Return (x, y) of the center of cell containing provided text 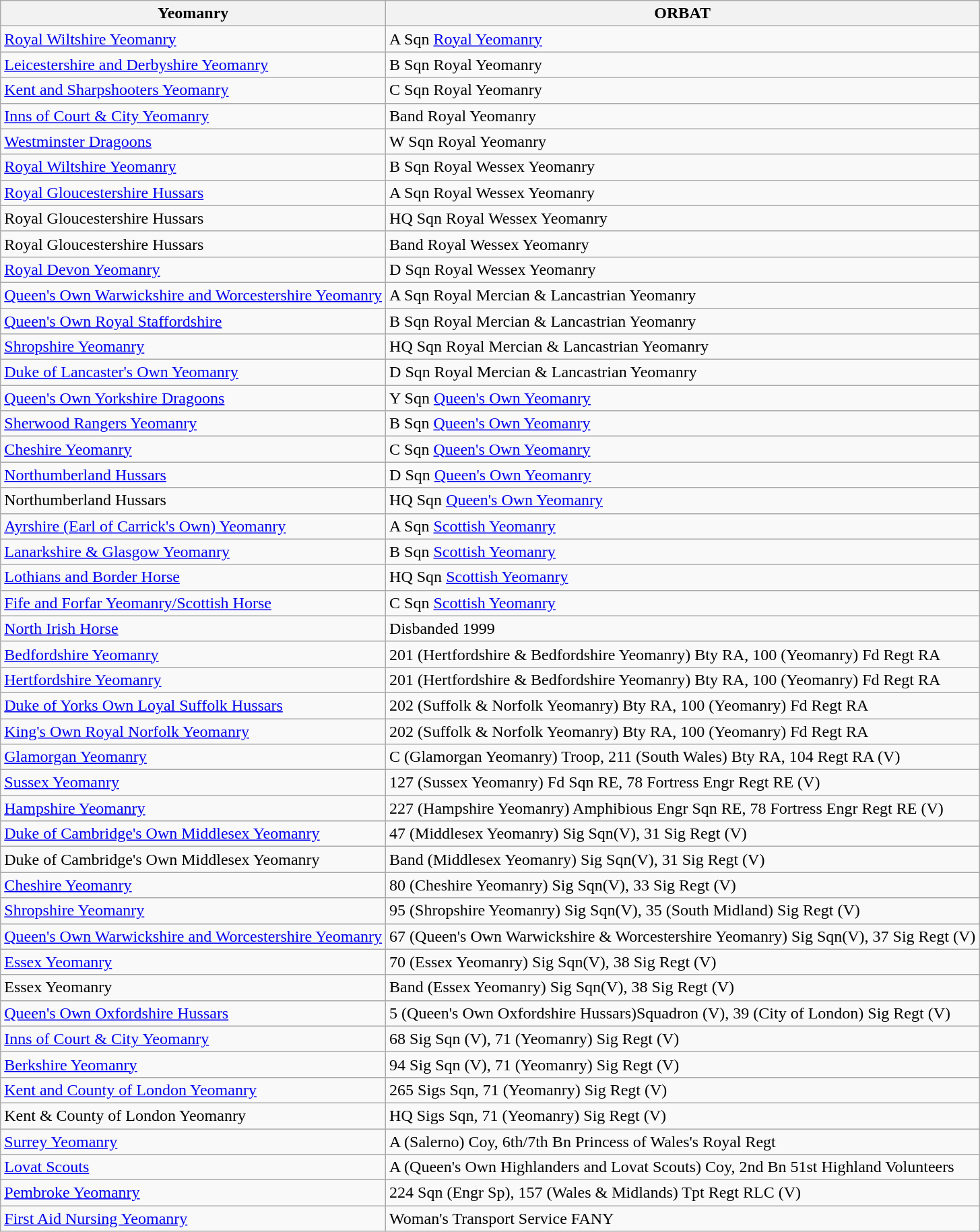
Bedfordshire Yeomanry (193, 654)
Lothians and Border Horse (193, 577)
Woman's Transport Service FANY (683, 1219)
Kent and Sharpshooters Yeomanry (193, 90)
Duke of Lancaster's Own Yeomanry (193, 372)
C Sqn Queen's Own Yeomanry (683, 449)
Hertfordshire Yeomanry (193, 680)
67 (Queen's Own Warwickshire & Worcestershire Yeomanry) Sig Sqn(V), 37 Sig Regt (V) (683, 936)
94 Sig Sqn (V), 71 (Yeomanry) Sig Regt (V) (683, 1064)
B Sqn Royal Mercian & Lancastrian Yeomanry (683, 321)
Band (Essex Yeomanry) Sig Sqn(V), 38 Sig Regt (V) (683, 987)
D Sqn Royal Mercian & Lancastrian Yeomanry (683, 372)
Glamorgan Yeomanry (193, 757)
265 Sigs Sqn, 71 (Yeomanry) Sig Regt (V) (683, 1090)
D Sqn Queen's Own Yeomanry (683, 475)
Yeomanry (193, 13)
68 Sig Sqn (V), 71 (Yeomanry) Sig Regt (V) (683, 1039)
80 (Cheshire Yeomanry) Sig Sqn(V), 33 Sig Regt (V) (683, 885)
127 (Sussex Yeomanry) Fd Sqn RE, 78 Fortress Engr Regt RE (V) (683, 783)
A Sqn Royal Yeomanry (683, 39)
Surrey Yeomanry (193, 1142)
Sherwood Rangers Yeomanry (193, 424)
Kent and County of London Yeomanry (193, 1090)
HQ Sqn Queen's Own Yeomanry (683, 500)
Disbanded 1999 (683, 628)
Lanarkshire & Glasgow Yeomanry (193, 552)
Band Royal Yeomanry (683, 116)
Pembroke Yeomanry (193, 1193)
Queen's Own Oxfordshire Hussars (193, 1013)
A (Salerno) Coy, 6th/7th Bn Princess of Wales's Royal Regt (683, 1142)
5 (Queen's Own Oxfordshire Hussars)Squadron (V), 39 (City of London) Sig Regt (V) (683, 1013)
North Irish Horse (193, 628)
227 (Hampshire Yeomanry) Amphibious Engr Sqn RE, 78 Fortress Engr Regt RE (V) (683, 808)
HQ Sigs Sqn, 71 (Yeomanry) Sig Regt (V) (683, 1115)
47 (Middlesex Yeomanry) Sig Sqn(V), 31 Sig Regt (V) (683, 834)
Kent & County of London Yeomanry (193, 1115)
D Sqn Royal Wessex Yeomanry (683, 269)
Hampshire Yeomanry (193, 808)
Queen's Own Yorkshire Dragoons (193, 398)
Band Royal Wessex Yeomanry (683, 244)
Berkshire Yeomanry (193, 1064)
Westminster Dragoons (193, 141)
Fife and Forfar Yeomanry/Scottish Horse (193, 603)
Ayrshire (Earl of Carrick's Own) Yeomanry (193, 526)
B Sqn Scottish Yeomanry (683, 552)
A Sqn Scottish Yeomanry (683, 526)
Queen's Own Royal Staffordshire (193, 321)
HQ Sqn Scottish Yeomanry (683, 577)
Leicestershire and Derbyshire Yeomanry (193, 65)
King's Own Royal Norfolk Yeomanry (193, 731)
Sussex Yeomanry (193, 783)
B Sqn Royal Wessex Yeomanry (683, 167)
First Aid Nursing Yeomanry (193, 1219)
95 (Shropshire Yeomanry) Sig Sqn(V), 35 (South Midland) Sig Regt (V) (683, 911)
C (Glamorgan Yeomanry) Troop, 211 (South Wales) Bty RA, 104 Regt RA (V) (683, 757)
ORBAT (683, 13)
A Sqn Royal Wessex Yeomanry (683, 193)
Y Sqn Queen's Own Yeomanry (683, 398)
W Sqn Royal Yeomanry (683, 141)
A (Queen's Own Highlanders and Lovat Scouts) Coy, 2nd Bn 51st Highland Volunteers (683, 1167)
Band (Middlesex Yeomanry) Sig Sqn(V), 31 Sig Regt (V) (683, 860)
Duke of Yorks Own Loyal Suffolk Hussars (193, 705)
B Sqn Royal Yeomanry (683, 65)
HQ Sqn Royal Mercian & Lancastrian Yeomanry (683, 347)
224 Sqn (Engr Sp), 157 (Wales & Midlands) Tpt Regt RLC (V) (683, 1193)
A Sqn Royal Mercian & Lancastrian Yeomanry (683, 295)
C Sqn Scottish Yeomanry (683, 603)
Royal Devon Yeomanry (193, 269)
HQ Sqn Royal Wessex Yeomanry (683, 218)
Lovat Scouts (193, 1167)
70 (Essex Yeomanry) Sig Sqn(V), 38 Sig Regt (V) (683, 962)
B Sqn Queen's Own Yeomanry (683, 424)
C Sqn Royal Yeomanry (683, 90)
